Search for the cell housing the specified text and yield its [X, Y] center coordinate. 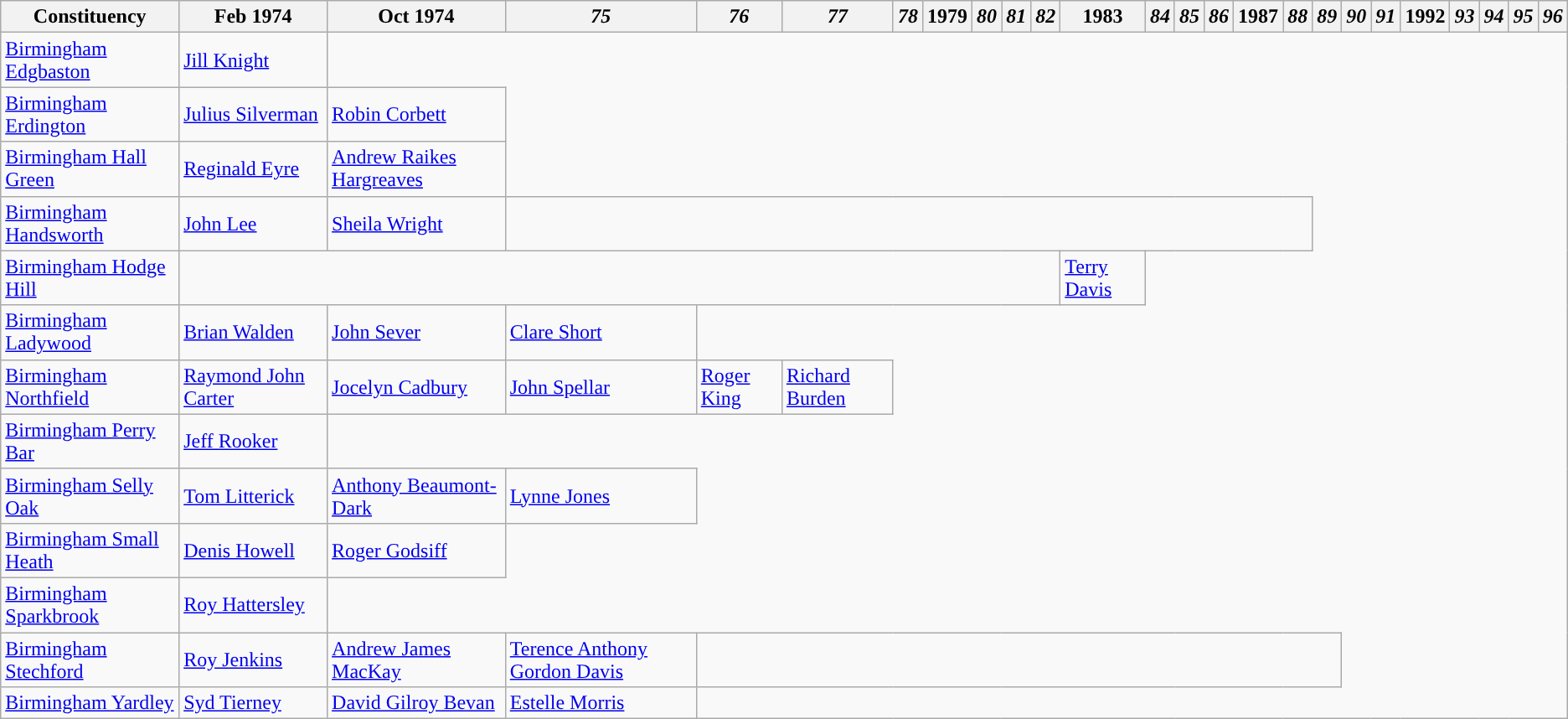
Jill Knight [253, 60]
Oct 1974 [417, 17]
Terry Davis [1103, 278]
John Lee [253, 223]
77 [838, 17]
Birmingham Small Heath [90, 550]
Robin Corbett [417, 114]
Julius Silverman [253, 114]
78 [908, 17]
Birmingham Hall Green [90, 169]
95 [1523, 17]
Reginald Eyre [253, 169]
Lynne Jones [601, 496]
94 [1494, 17]
Roger King [739, 387]
Birmingham Yardley [90, 703]
1979 [946, 17]
Jocelyn Cadbury [417, 387]
81 [1017, 17]
76 [739, 17]
Brian Walden [253, 332]
Roy Jenkins [253, 659]
Clare Short [601, 332]
84 [1159, 17]
Raymond John Carter [253, 387]
1992 [1426, 17]
Sheila Wright [417, 223]
Birmingham Handsworth [90, 223]
Terence Anthony Gordon Davis [601, 659]
Roger Godsiff [417, 550]
John Sever [417, 332]
Andrew Raikes Hargreaves [417, 169]
86 [1218, 17]
Constituency [90, 17]
Tom Litterick [253, 496]
Birmingham Stechford [90, 659]
Birmingham Edgbaston [90, 60]
Birmingham Ladywood [90, 332]
Denis Howell [253, 550]
Birmingham Erdington [90, 114]
Birmingham Northfield [90, 387]
Anthony Beaumont-Dark [417, 496]
80 [987, 17]
Syd Tierney [253, 703]
Birmingham Selly Oak [90, 496]
Birmingham Perry Bar [90, 441]
1987 [1258, 17]
Estelle Morris [601, 703]
David Gilroy Bevan [417, 703]
96 [1553, 17]
John Spellar [601, 387]
91 [1385, 17]
93 [1464, 17]
Jeff Rooker [253, 441]
89 [1327, 17]
85 [1189, 17]
88 [1298, 17]
Andrew James MacKay [417, 659]
Birmingham Sparkbrook [90, 605]
1983 [1103, 17]
Richard Burden [838, 387]
Birmingham Hodge Hill [90, 278]
90 [1357, 17]
75 [601, 17]
Roy Hattersley [253, 605]
Feb 1974 [253, 17]
82 [1045, 17]
